Detect which cell encompasses the target text, then output its (X, Y) center coordinate. 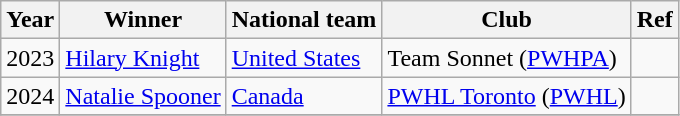
2023 (30, 58)
Winner (143, 20)
Team Sonnet (PWHPA) (506, 58)
2024 (30, 96)
Year (30, 20)
Club (506, 20)
Ref (654, 20)
Hilary Knight (143, 58)
Canada (304, 96)
Natalie Spooner (143, 96)
United States (304, 58)
National team (304, 20)
PWHL Toronto (PWHL) (506, 96)
